Return [x, y] of the center of cell containing provided text 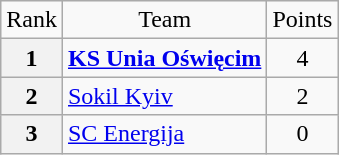
Rank [32, 20]
Team [164, 20]
3 [32, 134]
1 [32, 58]
Sokil Kyiv [164, 96]
KS Unia Oświęcim [164, 58]
Points [302, 20]
0 [302, 134]
4 [302, 58]
SC Energija [164, 134]
